Return (X, Y) of the center of cell containing provided text 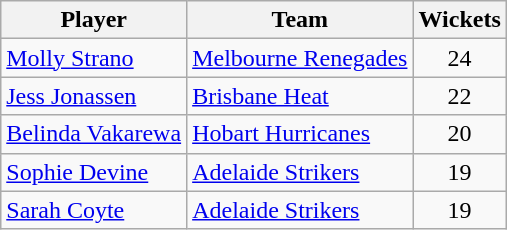
Molly Strano (94, 58)
Sophie Devine (94, 172)
Melbourne Renegades (300, 58)
Hobart Hurricanes (300, 134)
Sarah Coyte (94, 210)
Wickets (460, 20)
Belinda Vakarewa (94, 134)
24 (460, 58)
Player (94, 20)
Team (300, 20)
20 (460, 134)
22 (460, 96)
Jess Jonassen (94, 96)
Brisbane Heat (300, 96)
